Scan for the cell matching the given text and deliver its [x, y] coordinate at center. 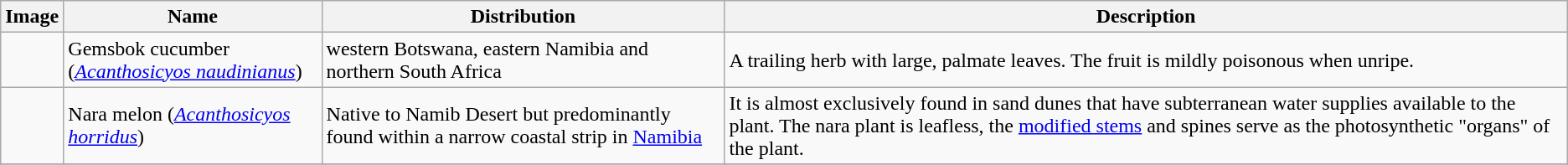
Image [32, 17]
Description [1146, 17]
Name [193, 17]
A trailing herb with large, palmate leaves. The fruit is mildly poisonous when unripe. [1146, 60]
Gemsbok cucumber (Acanthosicyos naudinianus) [193, 60]
Distribution [523, 17]
Native to Namib Desert but predominantly found within a narrow coastal strip in Namibia [523, 126]
western Botswana, eastern Namibia and northern South Africa [523, 60]
Nara melon (Acanthosicyos horridus) [193, 126]
